Determine the [X, Y] coordinate at the center of the cell enclosing the given text.  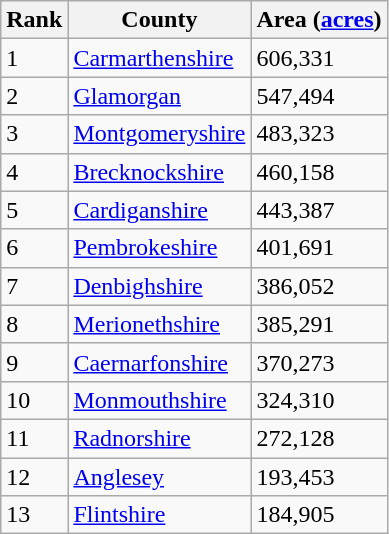
370,273 [319, 362]
Glamorgan [160, 96]
Area (acres) [319, 20]
1 [34, 58]
Pembrokeshire [160, 248]
5 [34, 210]
386,052 [319, 286]
9 [34, 362]
12 [34, 477]
193,453 [319, 477]
13 [34, 515]
County [160, 20]
483,323 [319, 134]
547,494 [319, 96]
184,905 [319, 515]
Carmarthenshire [160, 58]
3 [34, 134]
7 [34, 286]
Monmouthshire [160, 400]
Radnorshire [160, 438]
272,128 [319, 438]
6 [34, 248]
Cardiganshire [160, 210]
Brecknockshire [160, 172]
401,691 [319, 248]
Anglesey [160, 477]
2 [34, 96]
Montgomeryshire [160, 134]
11 [34, 438]
385,291 [319, 324]
Merionethshire [160, 324]
606,331 [319, 58]
Rank [34, 20]
324,310 [319, 400]
Flintshire [160, 515]
460,158 [319, 172]
4 [34, 172]
443,387 [319, 210]
10 [34, 400]
Caernarfonshire [160, 362]
8 [34, 324]
Denbighshire [160, 286]
